Return the (x, y) coordinate for the center point of the cell that contains the specified text.  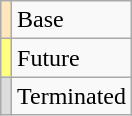
Base (72, 20)
Terminated (72, 96)
Future (72, 58)
